Output the [x, y] coordinate of the center of the cell containing the given text.  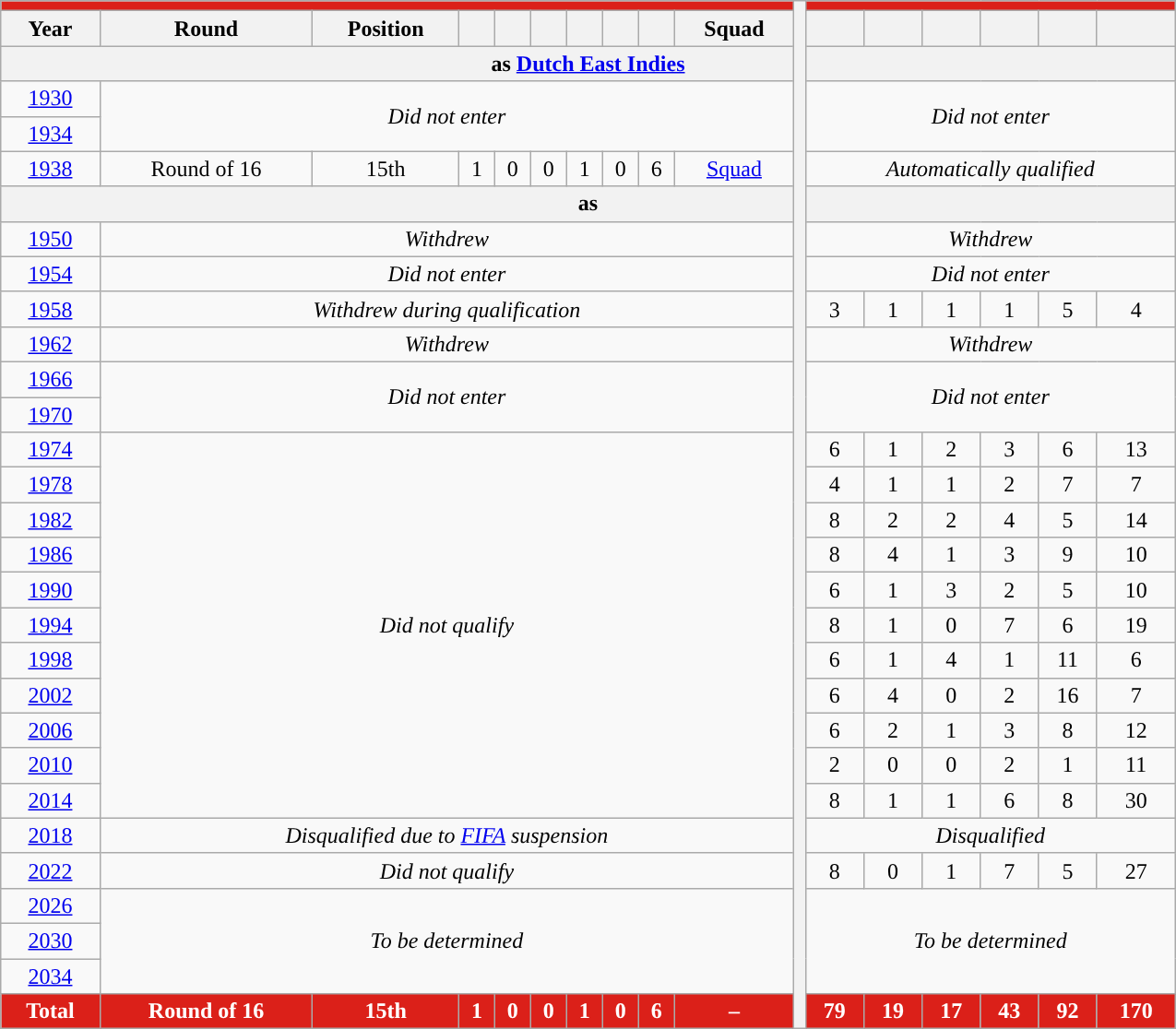
Total [50, 1011]
– [734, 1011]
1934 [50, 134]
Disqualified [991, 835]
16 [1068, 695]
1954 [50, 274]
2026 [50, 905]
as Dutch East Indies [588, 64]
Year [50, 29]
as [588, 204]
79 [834, 1011]
2006 [50, 730]
2010 [50, 765]
2018 [50, 835]
27 [1136, 870]
Automatically qualified [991, 169]
1966 [50, 379]
43 [1009, 1011]
1970 [50, 414]
1986 [50, 555]
1982 [50, 520]
1938 [50, 169]
1994 [50, 625]
2014 [50, 800]
Disqualified due to FIFA suspension [446, 835]
1962 [50, 344]
2034 [50, 976]
170 [1136, 1011]
1990 [50, 590]
1998 [50, 660]
1930 [50, 99]
12 [1136, 730]
1950 [50, 239]
92 [1068, 1011]
17 [952, 1011]
Withdrew during qualification [446, 309]
2002 [50, 695]
1958 [50, 309]
14 [1136, 520]
1978 [50, 485]
Round [207, 29]
Position [386, 29]
9 [1068, 555]
13 [1136, 450]
2022 [50, 870]
1974 [50, 450]
30 [1136, 800]
2030 [50, 940]
